Find where the given text appears and provide that cell's center as (X, Y) coordinate. 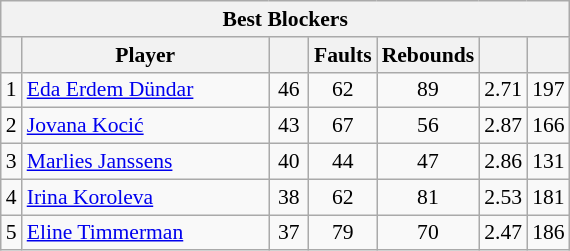
67 (343, 126)
46 (289, 90)
166 (548, 126)
197 (548, 90)
43 (289, 126)
37 (289, 233)
Irina Koroleva (146, 197)
81 (428, 197)
Rebounds (428, 55)
Marlies Janssens (146, 162)
3 (12, 162)
44 (343, 162)
5 (12, 233)
2.86 (503, 162)
186 (548, 233)
2 (12, 126)
Eline Timmerman (146, 233)
79 (343, 233)
47 (428, 162)
131 (548, 162)
Player (146, 55)
2.47 (503, 233)
1 (12, 90)
40 (289, 162)
181 (548, 197)
Faults (343, 55)
70 (428, 233)
4 (12, 197)
2.87 (503, 126)
Eda Erdem Dündar (146, 90)
56 (428, 126)
38 (289, 197)
Jovana Kocić (146, 126)
2.71 (503, 90)
89 (428, 90)
Best Blockers (286, 19)
2.53 (503, 197)
